Search for the cell housing the specified text and yield its (x, y) center coordinate. 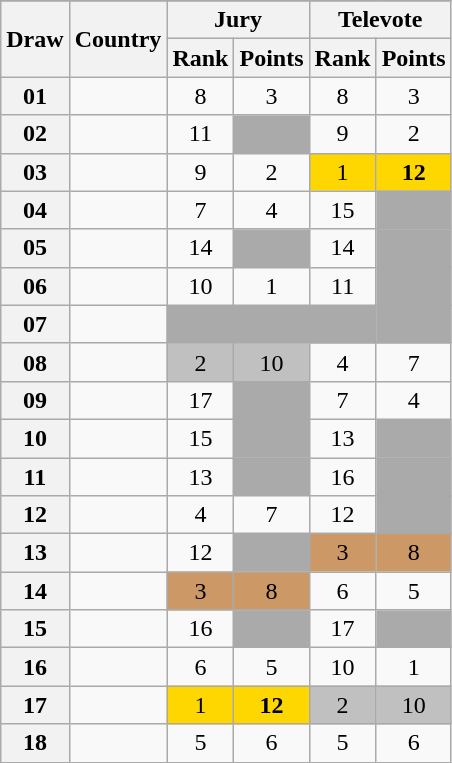
06 (35, 286)
07 (35, 324)
09 (35, 400)
02 (35, 134)
04 (35, 210)
Jury (238, 20)
08 (35, 362)
03 (35, 172)
05 (35, 248)
Country (118, 39)
Televote (380, 20)
01 (35, 96)
Draw (35, 39)
18 (35, 743)
